Provide the [x, y] coordinate of the cell's center where the given text is located.  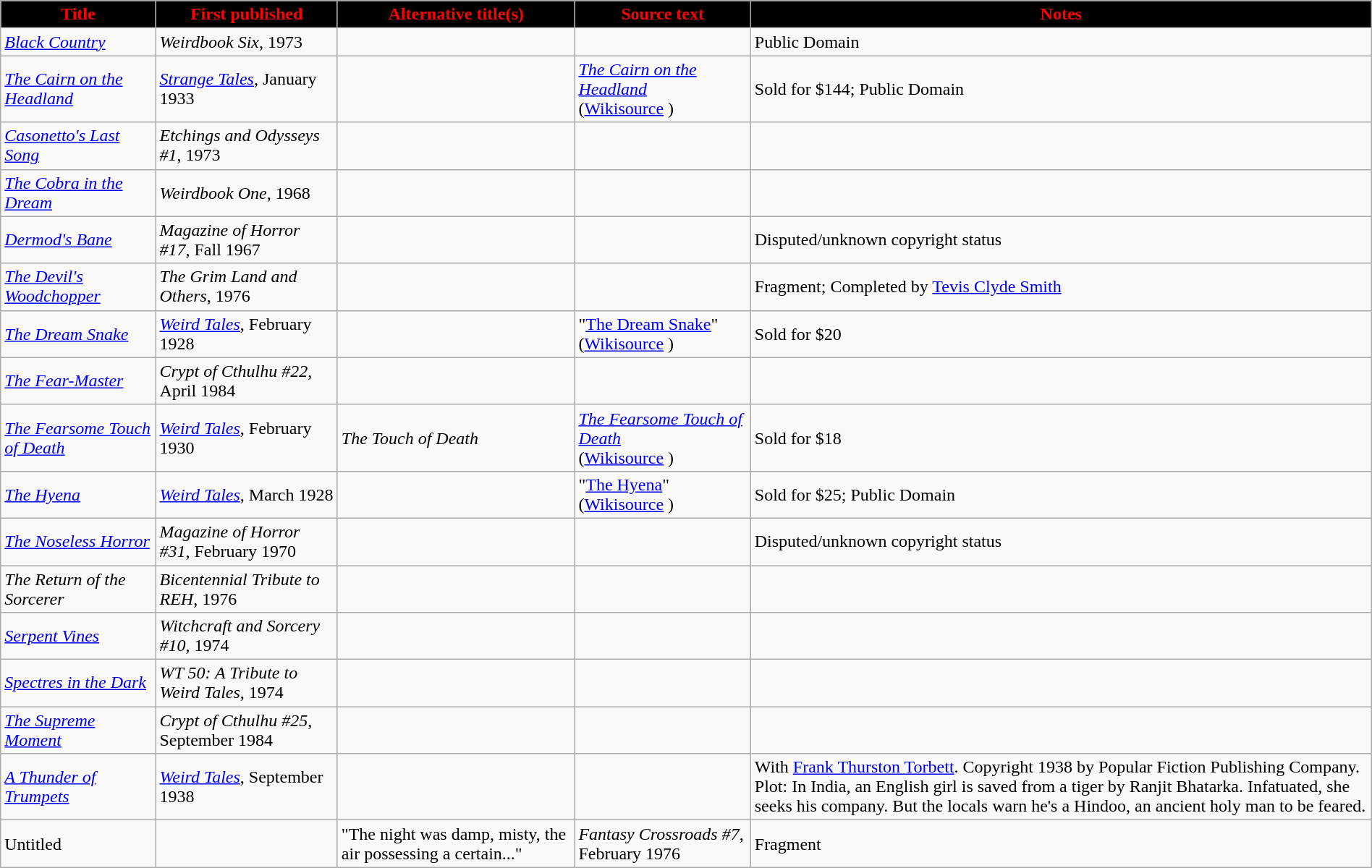
A Thunder of Trumpets [78, 787]
Black Country [78, 42]
The Devil's Woodchopper [78, 286]
The Cairn on the Headland(Wikisource ) [663, 89]
Weirdbook Six, 1973 [246, 42]
"The Dream Snake" (Wikisource ) [663, 334]
Sold for $25; Public Domain [1061, 495]
The Fear-Master [78, 380]
Etchings and Odysseys #1, 1973 [246, 146]
WT 50: A Tribute to Weird Tales, 1974 [246, 683]
Strange Tales, January 1933 [246, 89]
Fragment [1061, 843]
Bicentennial Tribute to REH, 1976 [246, 589]
Weird Tales, September 1938 [246, 787]
"The Hyena" (Wikisource ) [663, 495]
The Return of the Sorcerer [78, 589]
Fantasy Crossroads #7, February 1976 [663, 843]
Sold for $18 [1061, 438]
Weirdbook One, 1968 [246, 192]
Casonetto's Last Song [78, 146]
The Cobra in the Dream [78, 192]
The Cairn on the Headland [78, 89]
The Fearsome Touch of Death(Wikisource ) [663, 438]
Fragment; Completed by Tevis Clyde Smith [1061, 286]
Magazine of Horror #31, February 1970 [246, 541]
Source text [663, 14]
Sold for $20 [1061, 334]
Crypt of Cthulhu #25, September 1984 [246, 731]
Dermod's Bane [78, 240]
The Supreme Moment [78, 731]
Untitled [78, 843]
The Noseless Horror [78, 541]
Magazine of Horror #17, Fall 1967 [246, 240]
Notes [1061, 14]
Public Domain [1061, 42]
Alternative title(s) [456, 14]
"The night was damp, misty, the air possessing a certain..." [456, 843]
The Touch of Death [456, 438]
Spectres in the Dark [78, 683]
Weird Tales, February 1928 [246, 334]
Title [78, 14]
The Fearsome Touch of Death [78, 438]
Serpent Vines [78, 637]
Weird Tales, March 1928 [246, 495]
Sold for $144; Public Domain [1061, 89]
Crypt of Cthulhu #22, April 1984 [246, 380]
The Dream Snake [78, 334]
Weird Tales, February 1930 [246, 438]
First published [246, 14]
The Hyena [78, 495]
The Grim Land and Others, 1976 [246, 286]
Witchcraft and Sorcery #10, 1974 [246, 637]
